Detect which cell encompasses the target text, then output its (x, y) center coordinate. 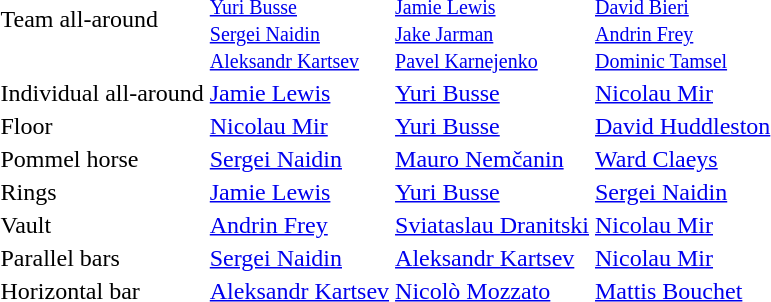
Mauro Nemčanin (492, 159)
Andrin Frey (299, 225)
Sviataslau Dranitski (492, 225)
Aleksandr Kartsev (492, 258)
Nicolau Mir (299, 126)
